Find where the given text appears and provide that cell's center as (X, Y) coordinate. 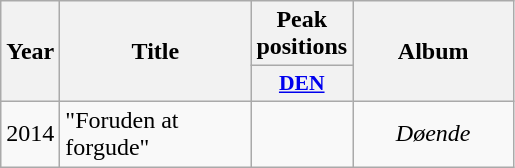
2014 (30, 134)
Year (30, 52)
Album (434, 52)
Døende (434, 134)
"Foruden at forgude" (156, 134)
Peak positions (302, 34)
DEN (302, 84)
Title (156, 52)
